Determine the [x, y] coordinate at the center of the cell enclosing the given text.  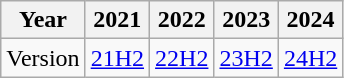
2022 [182, 20]
Version [43, 58]
2024 [310, 20]
23H2 [246, 58]
22H2 [182, 58]
2023 [246, 20]
21H2 [117, 58]
2021 [117, 20]
Year [43, 20]
24H2 [310, 58]
